Pinpoint the cell where the given text exists, returning its (X, Y) midpoint coordinate. 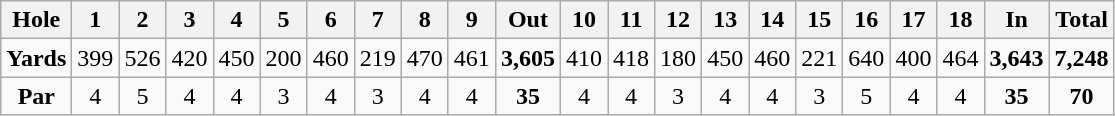
2 (142, 20)
410 (584, 58)
Out (528, 20)
16 (866, 20)
400 (914, 58)
8 (424, 20)
526 (142, 58)
219 (378, 58)
11 (632, 20)
9 (472, 20)
12 (678, 20)
418 (632, 58)
10 (584, 20)
200 (284, 58)
14 (772, 20)
13 (726, 20)
6 (330, 20)
464 (960, 58)
Yards (36, 58)
461 (472, 58)
221 (820, 58)
640 (866, 58)
15 (820, 20)
180 (678, 58)
420 (190, 58)
17 (914, 20)
470 (424, 58)
3,643 (1016, 58)
In (1016, 20)
18 (960, 20)
7,248 (1082, 58)
Par (36, 96)
7 (378, 20)
399 (96, 58)
3,605 (528, 58)
1 (96, 20)
Hole (36, 20)
70 (1082, 96)
Total (1082, 20)
